From the cell containing the given text, extract its center point as [X, Y] coordinate. 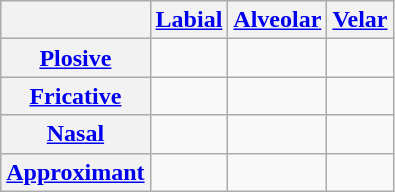
Plosive [76, 58]
Nasal [76, 134]
Alveolar [278, 20]
Labial [189, 20]
Velar [360, 20]
Approximant [76, 172]
Fricative [76, 96]
